For the text-containing cell, return its midpoint in (X, Y) coordinate format. 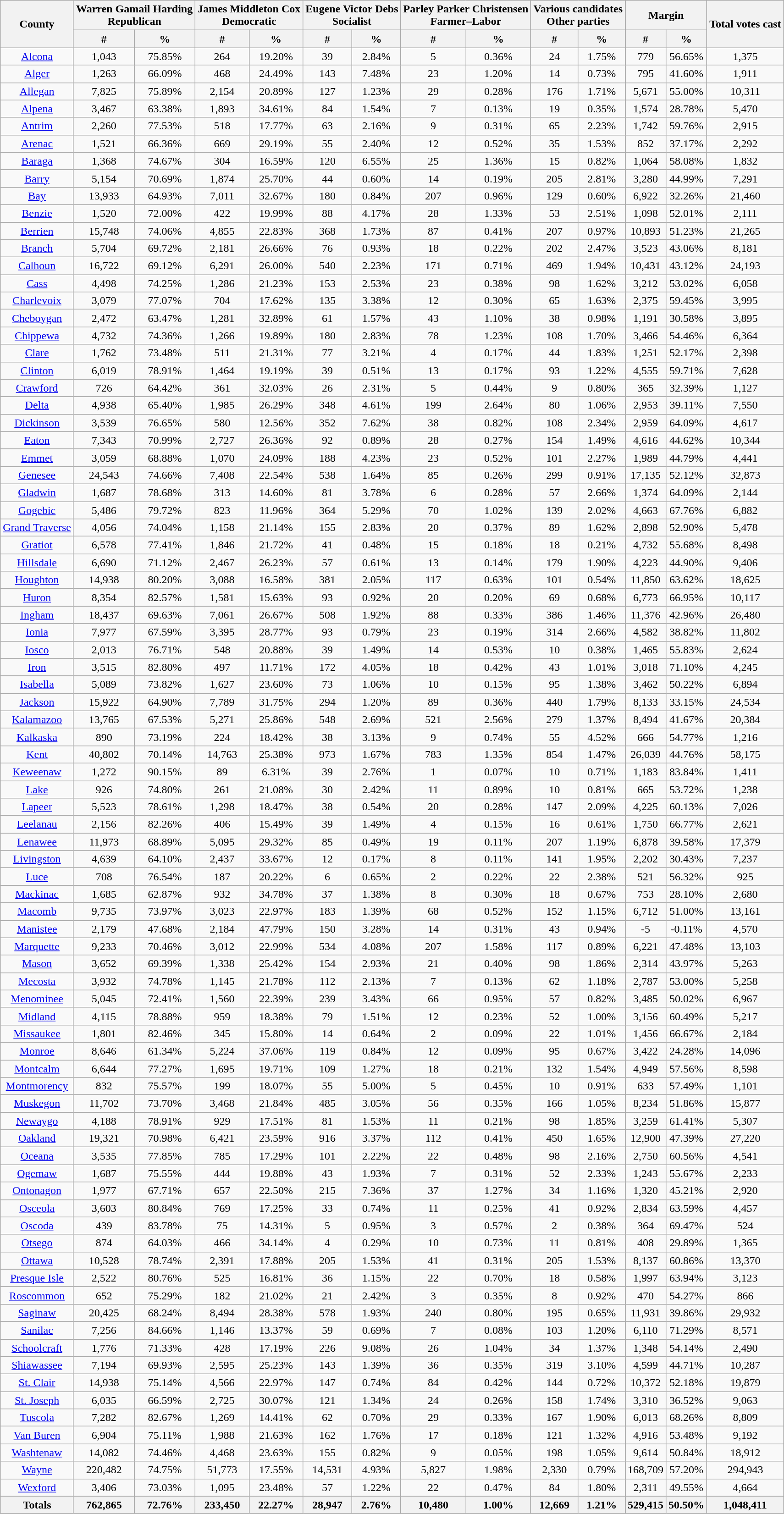
1.33% (498, 213)
704 (222, 301)
3,079 (104, 301)
64.10% (165, 859)
17.88% (276, 1260)
26,480 (745, 615)
1,574 (646, 109)
44.79% (687, 458)
18,625 (745, 580)
4.17% (376, 213)
2,260 (104, 126)
23.48% (276, 1487)
25 (433, 161)
Hillsdale (37, 563)
3,310 (646, 1400)
3,462 (646, 685)
14,096 (745, 1051)
352 (327, 423)
6,644 (104, 1069)
1,298 (222, 807)
74.80% (165, 789)
Ionia (37, 632)
76.54% (165, 877)
56 (433, 1104)
Various candidatesOther parties (578, 16)
3,280 (646, 178)
348 (327, 405)
3.78% (376, 492)
0.63% (498, 580)
Branch (37, 249)
6,578 (104, 545)
10,117 (745, 597)
St. Joseph (37, 1400)
120 (327, 161)
2.05% (376, 580)
10,893 (646, 231)
152 (555, 912)
8,181 (745, 249)
439 (104, 1226)
5,704 (104, 249)
1.35% (498, 754)
16.58% (276, 580)
1.80% (602, 1487)
6,364 (745, 336)
77.07% (165, 301)
73.82% (165, 685)
874 (104, 1243)
1,043 (104, 56)
7,026 (745, 807)
15,748 (104, 231)
72.00% (165, 213)
57.49% (687, 1086)
Oceana (37, 1156)
1 (433, 772)
34.61% (276, 109)
14,082 (104, 1453)
Wayne (37, 1470)
10,528 (104, 1260)
7.48% (376, 74)
2,144 (745, 492)
Alger (37, 74)
2,621 (745, 824)
2,750 (646, 1156)
71.33% (165, 1348)
22.99% (276, 946)
866 (745, 1295)
Margin (666, 16)
29.89% (687, 1243)
68.89% (165, 842)
13,161 (745, 912)
8,598 (745, 1069)
8,498 (745, 545)
9,063 (745, 1400)
1.02% (498, 510)
1,243 (646, 1173)
6,110 (646, 1330)
82.67% (165, 1418)
57.20% (687, 1470)
534 (327, 946)
666 (646, 737)
23.59% (276, 1138)
2,375 (646, 301)
Otsego (37, 1243)
7,789 (222, 702)
179 (555, 563)
Oscoda (37, 1226)
6,013 (646, 1418)
62.87% (165, 894)
11,802 (745, 632)
1.19% (602, 842)
44.62% (687, 440)
71.29% (687, 1330)
32.67% (276, 196)
1,832 (745, 161)
144 (555, 1383)
1,238 (745, 789)
55.00% (687, 91)
Charlevoix (37, 301)
1,695 (222, 1069)
50.84% (687, 1453)
77.27% (165, 1069)
0.07% (498, 772)
92 (327, 440)
832 (104, 1086)
2,522 (104, 1278)
261 (222, 789)
2.22% (376, 1156)
2,725 (222, 1400)
34.78% (276, 894)
24.09% (276, 458)
75.11% (165, 1435)
23.60% (276, 685)
Emmet (37, 458)
0.96% (498, 196)
386 (555, 615)
5,827 (433, 1470)
Livingston (37, 859)
61 (327, 318)
21.31% (276, 353)
74.06% (165, 231)
4,570 (745, 929)
0.58% (602, 1278)
77.41% (165, 545)
69.47% (687, 1226)
28,947 (327, 1505)
22.54% (276, 475)
58.08% (687, 161)
6,019 (104, 370)
77.85% (165, 1156)
7,977 (104, 632)
929 (222, 1121)
3,059 (104, 458)
17,135 (646, 475)
529,415 (646, 1505)
17.77% (276, 126)
43.06% (687, 249)
7.36% (376, 1191)
69.72% (165, 249)
Lake (37, 789)
43.97% (687, 964)
Cheboygan (37, 318)
Baraga (37, 161)
6.55% (376, 161)
7,628 (745, 370)
59.76% (687, 126)
32.39% (687, 388)
44.71% (687, 1365)
890 (104, 737)
2,233 (745, 1173)
762,865 (104, 1505)
1,263 (104, 74)
21.72% (276, 545)
50.02% (687, 999)
1,127 (745, 388)
34.14% (276, 1243)
0.37% (498, 528)
20,384 (745, 719)
19.20% (276, 56)
7,408 (222, 475)
43.12% (687, 266)
1,685 (104, 894)
1,997 (646, 1278)
6,291 (222, 266)
69.63% (165, 615)
59.45% (687, 301)
5,258 (745, 981)
13,103 (745, 946)
779 (646, 56)
4,599 (646, 1365)
Eaton (37, 440)
2.31% (376, 388)
1,101 (745, 1086)
1,560 (222, 999)
440 (555, 702)
35 (555, 144)
Isabella (37, 685)
44.76% (687, 754)
66.09% (165, 74)
6,922 (646, 196)
Grand Traverse (37, 528)
0.69% (376, 1330)
18.47% (276, 807)
2,787 (646, 981)
1.58% (498, 946)
4,541 (745, 1156)
167 (555, 1418)
68.24% (165, 1313)
64.93% (165, 196)
Cass (37, 283)
Kent (37, 754)
70.98% (165, 1138)
926 (104, 789)
1.63% (602, 301)
Gogebic (37, 510)
7,256 (104, 1330)
26.67% (276, 615)
1,465 (646, 650)
3,123 (745, 1278)
32,873 (745, 475)
1.51% (376, 1016)
3,259 (646, 1121)
795 (646, 74)
4.52% (602, 737)
1.75% (602, 56)
6.31% (276, 772)
Barry (37, 178)
66.67% (687, 1033)
29,932 (745, 1313)
6,894 (745, 685)
78.68% (165, 492)
9,735 (104, 912)
50.50% (687, 1505)
41.60% (687, 74)
70 (433, 510)
1,064 (646, 161)
74.46% (165, 1453)
59 (327, 1330)
30.43% (687, 859)
75.89% (165, 91)
70.14% (165, 754)
2.93% (376, 964)
2,915 (745, 126)
55.68% (687, 545)
51,773 (222, 1470)
1.47% (602, 754)
9,614 (646, 1453)
5,217 (745, 1016)
0.68% (602, 597)
6,421 (222, 1138)
708 (104, 877)
75.55% (165, 1173)
3,652 (104, 964)
Macomb (37, 912)
6,690 (104, 563)
3,156 (646, 1016)
22.39% (276, 999)
4,115 (104, 1016)
3,467 (104, 109)
633 (646, 1086)
Parley Parker ChristensenFarmer–Labor (466, 16)
10,372 (646, 1383)
1,348 (646, 1348)
40,802 (104, 754)
52.17% (687, 353)
1.85% (602, 1121)
2,013 (104, 650)
1,375 (745, 56)
5,478 (745, 528)
19.19% (276, 370)
68 (433, 912)
Manistee (37, 929)
73.97% (165, 912)
52.90% (687, 528)
187 (222, 877)
381 (327, 580)
10,480 (433, 1505)
1.18% (602, 981)
Ottawa (37, 1260)
10,344 (745, 440)
32.89% (276, 318)
69.12% (165, 266)
0.98% (602, 318)
Van Buren (37, 1435)
854 (555, 754)
21,460 (745, 196)
Schoolcraft (37, 1348)
1,762 (104, 353)
Kalkaska (37, 737)
5,089 (104, 685)
0.14% (498, 563)
1,977 (104, 1191)
1,893 (222, 109)
28.77% (276, 632)
1,145 (222, 981)
3,012 (222, 946)
8,354 (104, 597)
6,878 (646, 842)
0.29% (376, 1243)
28.10% (687, 894)
20,425 (104, 1313)
1,338 (222, 964)
Mason (37, 964)
Chippewa (37, 336)
17.25% (276, 1208)
408 (646, 1243)
1.46% (602, 615)
2,181 (222, 249)
9,233 (104, 946)
Keweenaw (37, 772)
Totals (37, 1505)
0.27% (498, 440)
66.77% (687, 824)
2.69% (376, 719)
0.53% (498, 650)
24.49% (276, 74)
2.84% (376, 56)
17,379 (745, 842)
Newaygo (37, 1121)
Arenac (37, 144)
16,722 (104, 266)
497 (222, 667)
21.23% (276, 283)
4,639 (104, 859)
72.41% (165, 999)
5,470 (745, 109)
Gladwin (37, 492)
28.78% (687, 109)
2.13% (376, 981)
444 (222, 1173)
33.15% (687, 702)
2,156 (104, 824)
James Middleton CoxDemocratic (249, 16)
2.02% (602, 510)
24,534 (745, 702)
3,603 (104, 1208)
24,543 (104, 475)
60.49% (687, 1016)
6,773 (646, 597)
75.57% (165, 1086)
21.02% (276, 1295)
Lenawee (37, 842)
1,070 (222, 458)
63.62% (687, 580)
70.69% (165, 178)
4,616 (646, 440)
304 (222, 161)
540 (327, 266)
973 (327, 754)
202 (555, 249)
15.80% (276, 1033)
1.73% (376, 231)
3.05% (376, 1104)
10,311 (745, 91)
8,646 (104, 1051)
313 (222, 492)
1,251 (646, 353)
17.51% (276, 1121)
652 (104, 1295)
135 (327, 301)
1,776 (104, 1348)
139 (555, 510)
83.84% (687, 772)
53.00% (687, 981)
7,343 (104, 440)
580 (222, 423)
3,539 (104, 423)
294 (327, 702)
1,874 (222, 178)
2,330 (555, 1470)
1,750 (646, 824)
Genesee (37, 475)
1,266 (222, 336)
1.10% (498, 318)
1,521 (104, 144)
Ontonagon (37, 1191)
2,959 (646, 423)
15.63% (276, 597)
Alcona (37, 56)
8,571 (745, 1330)
69.93% (165, 1365)
60.13% (687, 807)
75.29% (165, 1295)
4.61% (376, 405)
5.00% (376, 1086)
Allegan (37, 91)
12,669 (555, 1505)
Monroe (37, 1051)
1.34% (376, 1400)
26.23% (276, 563)
224 (222, 737)
2,920 (745, 1191)
406 (222, 824)
Mecosta (37, 981)
1,095 (222, 1487)
141 (555, 859)
67.53% (165, 719)
74.67% (165, 161)
470 (646, 1295)
60.56% (687, 1156)
3,212 (646, 283)
3,523 (646, 249)
3,466 (646, 336)
4,223 (646, 563)
5,224 (222, 1051)
2,391 (222, 1260)
41.67% (687, 719)
25.86% (276, 719)
3.13% (376, 737)
665 (646, 789)
2,154 (222, 91)
2.64% (498, 405)
12.56% (276, 423)
319 (555, 1365)
63.94% (687, 1278)
78.74% (165, 1260)
64.42% (165, 388)
11.96% (276, 510)
Lapeer (37, 807)
61.34% (165, 1051)
1,216 (745, 737)
5,271 (222, 719)
2.33% (602, 1173)
127 (327, 91)
1,048,411 (745, 1505)
5,263 (745, 964)
9,192 (745, 1435)
171 (433, 266)
0.57% (498, 1226)
17.62% (276, 301)
32.03% (276, 388)
485 (327, 1104)
22.83% (276, 231)
70.46% (165, 946)
294,943 (745, 1470)
0.51% (376, 370)
54.14% (687, 1348)
168,709 (646, 1470)
2,834 (646, 1208)
468 (222, 74)
19.88% (276, 1173)
518 (222, 126)
80.84% (165, 1208)
852 (646, 144)
Ingham (37, 615)
14.60% (276, 492)
4,056 (104, 528)
15.49% (276, 824)
525 (222, 1278)
75.85% (165, 56)
24.28% (687, 1051)
2,680 (745, 894)
7,282 (104, 1418)
2.51% (602, 213)
3.37% (376, 1138)
Benzie (37, 213)
233,450 (222, 1505)
72.76% (165, 1505)
11,850 (646, 580)
Jackson (37, 702)
21.08% (276, 789)
6,967 (745, 999)
16.81% (276, 1278)
74.25% (165, 283)
368 (327, 231)
239 (327, 999)
1.70% (602, 336)
14,763 (222, 754)
195 (555, 1313)
53.02% (687, 283)
511 (222, 353)
54.77% (687, 737)
1.57% (376, 318)
18.42% (276, 737)
58,175 (745, 754)
28.38% (276, 1313)
1.64% (376, 475)
823 (222, 510)
26.66% (276, 249)
20.88% (276, 650)
25.38% (276, 754)
Clinton (37, 370)
Missaukee (37, 1033)
1,627 (222, 685)
7,550 (745, 405)
80.20% (165, 580)
30 (327, 789)
166 (555, 1104)
4.93% (376, 1470)
150 (327, 929)
1.32% (602, 1435)
5.29% (376, 510)
1.71% (602, 91)
21,265 (745, 231)
82.80% (165, 667)
63.38% (165, 109)
19.89% (276, 336)
Montcalm (37, 1069)
4.08% (376, 946)
80.76% (165, 1278)
68.88% (165, 458)
21.78% (276, 981)
Washtenaw (37, 1453)
64.90% (165, 702)
2,179 (104, 929)
2,111 (745, 213)
1,520 (104, 213)
Crawford (37, 388)
6,882 (745, 510)
4,664 (745, 1487)
3.43% (376, 999)
76 (327, 249)
82.26% (165, 824)
2,314 (646, 964)
1,411 (745, 772)
4.23% (376, 458)
578 (327, 1313)
1.36% (498, 161)
75 (222, 1226)
2,953 (646, 405)
176 (555, 91)
0.72% (602, 1383)
Roscommon (37, 1295)
44.90% (687, 563)
57.56% (687, 1069)
55.83% (687, 650)
21.84% (276, 1104)
785 (222, 1156)
Midland (37, 1016)
Sanilac (37, 1330)
158 (555, 1400)
1,191 (646, 318)
31.75% (276, 702)
215 (327, 1191)
83.78% (165, 1226)
82.46% (165, 1033)
314 (555, 632)
1,988 (222, 1435)
Calhoun (37, 266)
345 (222, 1033)
4,555 (646, 370)
Ogemaw (37, 1173)
2,472 (104, 318)
916 (327, 1138)
0.93% (376, 249)
16.59% (276, 161)
17.29% (276, 1156)
1,985 (222, 405)
56.65% (687, 56)
84.66% (165, 1330)
4,498 (104, 283)
4,566 (222, 1383)
63 (327, 126)
19,879 (745, 1383)
24,193 (745, 266)
0.25% (498, 1208)
299 (555, 475)
74.36% (165, 336)
26.29% (276, 405)
37.06% (276, 1051)
240 (433, 1313)
3,023 (222, 912)
783 (433, 754)
Eugene Victor DebsSocialist (352, 16)
51.00% (687, 912)
0.45% (498, 1086)
6,221 (646, 946)
119 (327, 1051)
Bay (37, 196)
66.59% (165, 1400)
47.39% (687, 1138)
18.07% (276, 1086)
78 (433, 336)
109 (327, 1069)
Antrim (37, 126)
21.14% (276, 528)
1.21% (602, 1505)
Tuscola (37, 1418)
39.58% (687, 842)
3,995 (745, 301)
Muskegon (37, 1104)
Alpena (37, 109)
428 (222, 1348)
3,395 (222, 632)
67.76% (687, 510)
1,581 (222, 597)
450 (555, 1138)
2,595 (222, 1365)
19.71% (276, 1069)
4,468 (222, 1453)
279 (555, 719)
45.21% (687, 1191)
76.71% (165, 650)
2.47% (602, 249)
Presque Isle (37, 1278)
1,272 (104, 772)
264 (222, 56)
18,912 (745, 1453)
Mackinac (37, 894)
14.41% (276, 1418)
11,376 (646, 615)
2,727 (222, 440)
15,877 (745, 1104)
4,938 (104, 405)
Iosco (37, 650)
508 (327, 615)
365 (646, 388)
1,183 (646, 772)
1,456 (646, 1033)
87 (433, 231)
Luce (37, 877)
2.38% (602, 877)
959 (222, 1016)
2.40% (376, 144)
9,406 (745, 563)
74.75% (165, 1470)
Iron (37, 667)
22.50% (276, 1191)
-5 (646, 929)
1.67% (376, 754)
2,437 (222, 859)
66.95% (687, 597)
3.28% (376, 929)
-0.11% (687, 929)
0.08% (498, 1330)
1.16% (602, 1191)
1,365 (745, 1243)
1,368 (104, 161)
7,061 (222, 615)
74.04% (165, 528)
1.76% (376, 1435)
21.63% (276, 1435)
32.26% (687, 196)
3,468 (222, 1104)
Leelanau (37, 824)
78.61% (165, 807)
71.12% (165, 563)
4,457 (745, 1208)
753 (646, 894)
19.99% (276, 213)
2.34% (602, 423)
769 (222, 1208)
Houghton (37, 580)
Marquette (37, 946)
4,663 (646, 510)
5,486 (104, 510)
76.65% (165, 423)
37.17% (687, 144)
79 (327, 1016)
Montmorency (37, 1086)
17.19% (276, 1348)
4,441 (745, 458)
18.38% (276, 1016)
1,320 (646, 1191)
30.07% (276, 1400)
8,234 (646, 1104)
1,098 (646, 213)
1.83% (602, 353)
9.08% (376, 1348)
16 (555, 824)
6,035 (104, 1400)
0.23% (498, 1016)
7,011 (222, 196)
3,895 (745, 318)
2,311 (646, 1487)
25.70% (276, 178)
54.27% (687, 1295)
1,742 (646, 126)
6,712 (646, 912)
67.59% (165, 632)
2.81% (602, 178)
1,801 (104, 1033)
Wexford (37, 1487)
103 (555, 1330)
18,437 (104, 615)
3.10% (602, 1365)
11,931 (646, 1313)
12,900 (646, 1138)
4.05% (376, 667)
26.00% (276, 266)
22.27% (276, 1505)
82.57% (165, 597)
4,225 (646, 807)
4,617 (745, 423)
63.59% (687, 1208)
13,765 (104, 719)
42.96% (687, 615)
1,158 (222, 528)
925 (745, 877)
71.10% (687, 667)
73.48% (165, 353)
20.22% (276, 877)
39.86% (687, 1313)
1,286 (222, 283)
69.39% (165, 964)
Menominee (37, 999)
2.09% (602, 807)
6,904 (104, 1435)
78.88% (165, 1016)
61.41% (687, 1121)
33.67% (276, 859)
5,671 (646, 91)
38.82% (687, 632)
Shiawassee (37, 1365)
66.36% (165, 144)
7,291 (745, 178)
11,973 (104, 842)
47.68% (165, 929)
5,045 (104, 999)
13,370 (745, 1260)
0.47% (498, 1487)
11.71% (276, 667)
51.86% (687, 1104)
67.71% (165, 1191)
64.03% (165, 1243)
Delta (37, 405)
53.48% (687, 1435)
2.27% (602, 458)
52.12% (687, 475)
66 (433, 999)
73.70% (165, 1104)
5,095 (222, 842)
1,989 (646, 458)
80 (555, 405)
68.26% (687, 1418)
51.23% (687, 231)
53.72% (687, 789)
198 (555, 1453)
7,194 (104, 1365)
13,933 (104, 196)
11,702 (104, 1104)
77 (327, 353)
73.03% (165, 1487)
77.53% (165, 126)
8,809 (745, 1418)
4,916 (646, 1435)
657 (222, 1191)
29.19% (276, 144)
153 (327, 283)
172 (327, 667)
0.44% (498, 388)
2,202 (646, 859)
0.49% (376, 842)
Dickinson (37, 423)
3,932 (104, 981)
7.62% (376, 423)
29.32% (276, 842)
6,058 (745, 283)
1,374 (646, 492)
56.32% (687, 877)
538 (327, 475)
422 (222, 213)
0.64% (376, 1033)
226 (327, 1348)
4,245 (745, 667)
469 (555, 266)
County (37, 24)
10,431 (646, 266)
5,154 (104, 178)
25.42% (276, 964)
Saginaw (37, 1313)
79.72% (165, 510)
1.98% (498, 1470)
26,039 (646, 754)
Total votes cast (745, 24)
73 (327, 685)
23.63% (276, 1453)
726 (104, 388)
Kalamazoo (37, 719)
90.15% (165, 772)
69 (555, 597)
1.79% (602, 702)
1,846 (222, 545)
669 (222, 144)
30.58% (687, 318)
63.47% (165, 318)
2,292 (745, 144)
3,422 (646, 1051)
55.67% (687, 1173)
10,287 (745, 1365)
4,188 (104, 1121)
53 (555, 213)
466 (222, 1243)
3,535 (104, 1156)
3,515 (104, 667)
47.48% (687, 946)
19,321 (104, 1138)
52.18% (687, 1383)
1,281 (222, 318)
7,825 (104, 91)
1,464 (222, 370)
162 (327, 1435)
188 (327, 458)
47.79% (276, 929)
49.55% (687, 1487)
14.31% (276, 1226)
25.23% (276, 1365)
8,133 (646, 702)
2,490 (745, 1348)
4,855 (222, 231)
Warren Gamail HardingRepublican (134, 16)
1.95% (602, 859)
60.86% (687, 1260)
182 (222, 1295)
3,485 (646, 999)
Gratiot (37, 545)
2.53% (376, 283)
17 (433, 1435)
36.52% (687, 1400)
75.14% (165, 1383)
59.71% (687, 370)
0.20% (498, 597)
4,582 (646, 632)
3,088 (222, 580)
2,898 (646, 528)
3,406 (104, 1487)
St. Clair (37, 1383)
13.37% (276, 1330)
361 (222, 388)
1,269 (222, 1418)
39.11% (687, 405)
52.01% (687, 213)
4,949 (646, 1069)
2.56% (498, 719)
1.04% (498, 1348)
129 (555, 196)
8,137 (646, 1260)
15,922 (104, 702)
Osceola (37, 1208)
132 (555, 1069)
74.78% (165, 981)
1.92% (376, 615)
26.36% (276, 440)
0.97% (602, 231)
14,531 (327, 1470)
1.94% (602, 266)
0.05% (498, 1453)
73.19% (165, 737)
220,482 (104, 1470)
5,523 (104, 807)
1.74% (602, 1400)
1.86% (602, 964)
1,911 (745, 74)
5,307 (745, 1121)
0.94% (602, 929)
27,220 (745, 1138)
Oakland (37, 1138)
524 (745, 1226)
54.46% (687, 336)
1.65% (602, 1138)
20.89% (276, 91)
Huron (37, 597)
70.99% (165, 440)
183 (327, 912)
7,237 (745, 859)
3,018 (646, 667)
932 (222, 894)
Clare (37, 353)
2,467 (222, 563)
17.55% (276, 1470)
44.99% (687, 178)
65.40% (165, 405)
3.21% (376, 353)
50.22% (687, 685)
2,624 (745, 650)
1,146 (222, 1330)
33 (327, 1208)
74.66% (165, 475)
3.38% (376, 301)
2,398 (745, 353)
Berrien (37, 231)
0.40% (498, 964)
